Find where the given text appears and provide that cell's center as [x, y] coordinate. 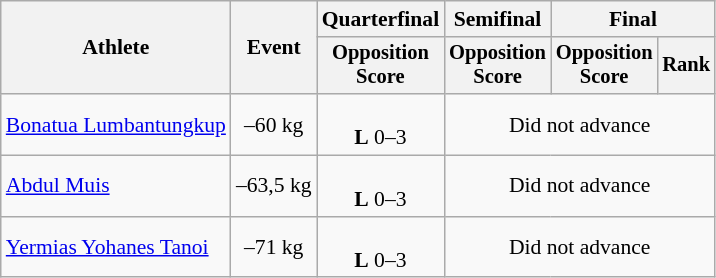
Rank [686, 66]
Athlete [116, 48]
–60 kg [274, 124]
–71 kg [274, 248]
Final [633, 19]
–63,5 kg [274, 186]
Quarterfinal [381, 19]
Semifinal [498, 19]
Bonatua Lumbantungkup [116, 124]
Abdul Muis [116, 186]
Event [274, 48]
Yermias Yohanes Tanoi [116, 248]
